Detect which cell encompasses the target text, then output its [X, Y] center coordinate. 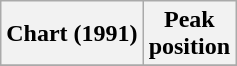
Peakposition [189, 34]
Chart (1991) [72, 34]
